Output the [x, y] coordinate of the center of the cell containing the given text.  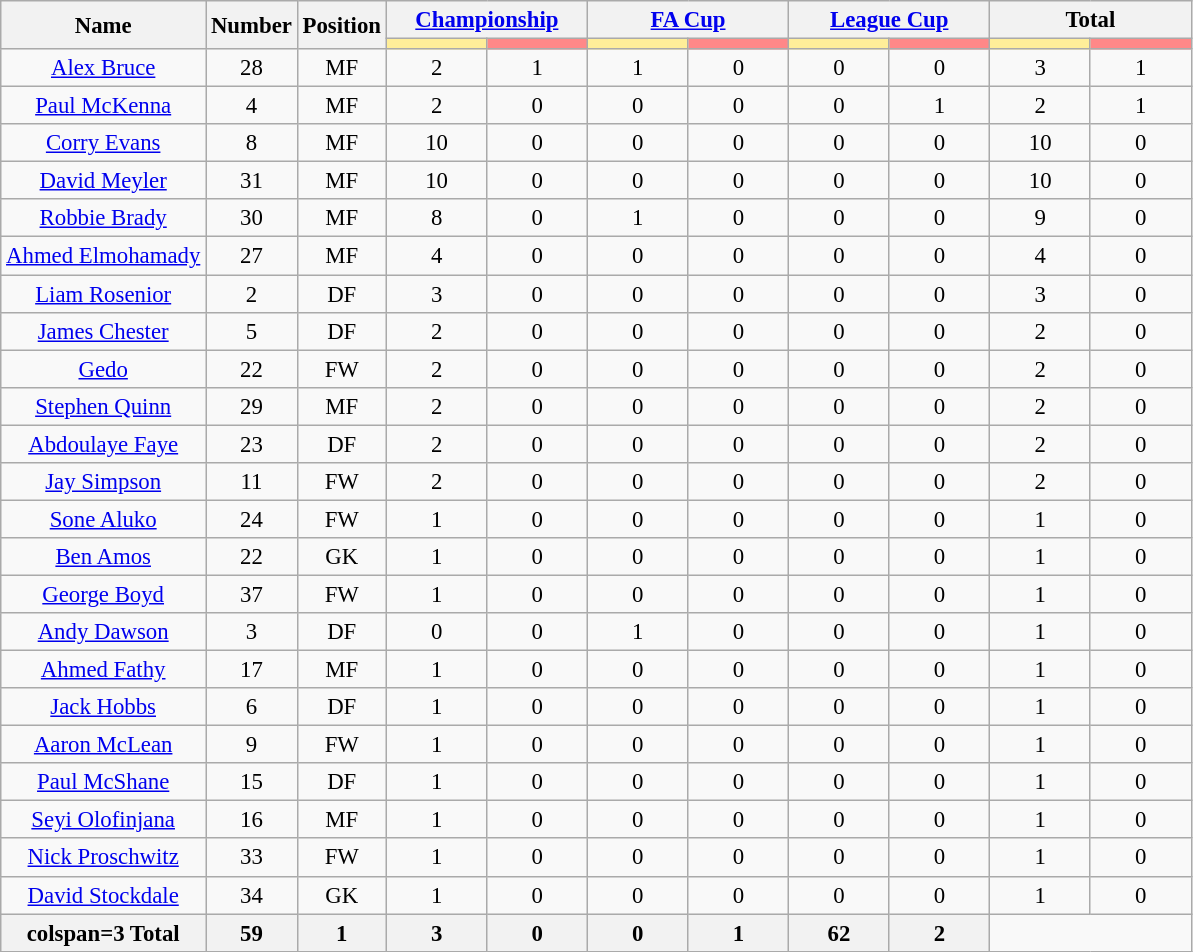
Aaron McLean [104, 745]
62 [840, 933]
FA Cup [688, 20]
Jay Simpson [104, 482]
6 [252, 707]
League Cup [890, 20]
29 [252, 406]
24 [252, 519]
30 [252, 219]
33 [252, 858]
Corry Evans [104, 143]
16 [252, 820]
Stephen Quinn [104, 406]
Paul McShane [104, 782]
37 [252, 594]
Robbie Brady [104, 219]
Liam Rosenior [104, 294]
Jack Hobbs [104, 707]
15 [252, 782]
27 [252, 256]
David Meyler [104, 181]
Nick Proschwitz [104, 858]
5 [252, 331]
Name [104, 25]
Total [1090, 20]
23 [252, 444]
Alex Bruce [104, 68]
Number [252, 25]
Gedo [104, 369]
George Boyd [104, 594]
59 [252, 933]
Ahmed Fathy [104, 670]
Ahmed Elmohamady [104, 256]
Sone Aluko [104, 519]
17 [252, 670]
David Stockdale [104, 895]
Abdoulaye Faye [104, 444]
Championship [486, 20]
28 [252, 68]
11 [252, 482]
colspan=3 Total [104, 933]
Seyi Olofinjana [104, 820]
James Chester [104, 331]
Paul McKenna [104, 106]
Andy Dawson [104, 632]
34 [252, 895]
Position [342, 25]
31 [252, 181]
Ben Amos [104, 557]
